Pinpoint the cell where the given text exists, returning its [x, y] midpoint coordinate. 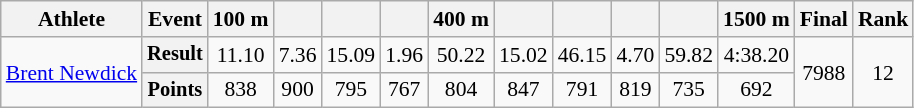
7.36 [298, 55]
767 [404, 90]
735 [688, 90]
Brent Newdick [72, 72]
7988 [824, 72]
15.09 [350, 55]
847 [524, 90]
Athlete [72, 19]
804 [461, 90]
Rank [884, 19]
791 [582, 90]
59.82 [688, 55]
Result [175, 55]
100 m [241, 19]
Event [175, 19]
795 [350, 90]
4:38.20 [756, 55]
838 [241, 90]
11.10 [241, 55]
12 [884, 72]
400 m [461, 19]
Points [175, 90]
692 [756, 90]
819 [635, 90]
1500 m [756, 19]
15.02 [524, 55]
Final [824, 19]
1.96 [404, 55]
46.15 [582, 55]
900 [298, 90]
50.22 [461, 55]
4.70 [635, 55]
